Determine the (X, Y) coordinate at the center of the cell enclosing the given text.  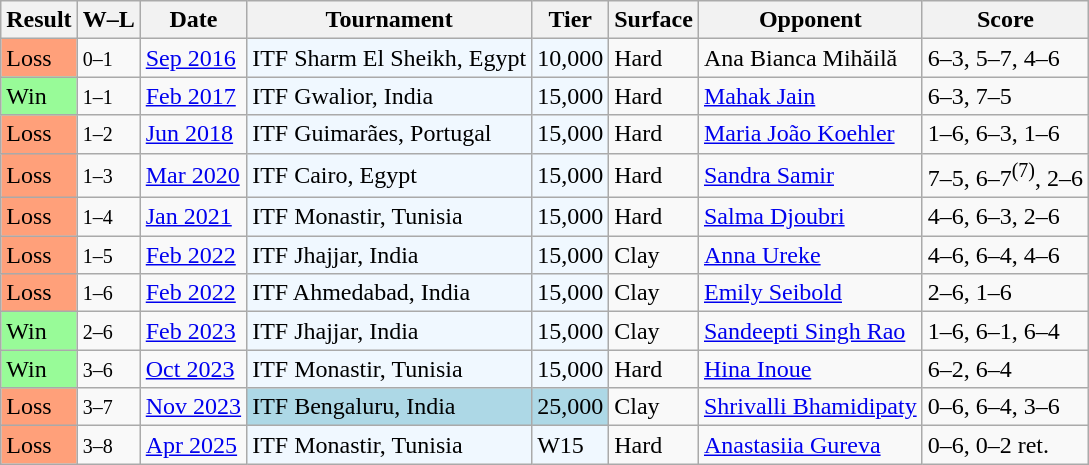
Feb 2017 (193, 96)
Shrivalli Bhamidipaty (810, 407)
Jun 2018 (193, 134)
W–L (108, 20)
3–6 (108, 369)
ITF Bengaluru, India (390, 407)
Anastasiia Gureva (810, 445)
7–5, 6–7(7), 2–6 (1005, 176)
Mar 2020 (193, 176)
Hina Inoue (810, 369)
1–6 (108, 293)
Result (39, 20)
Feb 2023 (193, 331)
1–3 (108, 176)
1–5 (108, 255)
Emily Seibold (810, 293)
3–8 (108, 445)
1–2 (108, 134)
Jan 2021 (193, 217)
1–6, 6–1, 6–4 (1005, 331)
6–2, 6–4 (1005, 369)
Oct 2023 (193, 369)
10,000 (570, 58)
W15 (570, 445)
4–6, 6–3, 2–6 (1005, 217)
0–6, 0–2 ret. (1005, 445)
ITF Ahmedabad, India (390, 293)
Opponent (810, 20)
Apr 2025 (193, 445)
4–6, 6–4, 4–6 (1005, 255)
6–3, 7–5 (1005, 96)
Date (193, 20)
Salma Djoubri (810, 217)
Sandra Samir (810, 176)
1–1 (108, 96)
Mahak Jain (810, 96)
ITF Guimarães, Portugal (390, 134)
Sandeepti Singh Rao (810, 331)
6–3, 5–7, 4–6 (1005, 58)
ITF Cairo, Egypt (390, 176)
Sep 2016 (193, 58)
Anna Ureke (810, 255)
1–6, 6–3, 1–6 (1005, 134)
Nov 2023 (193, 407)
ITF Gwalior, India (390, 96)
2–6 (108, 331)
0–6, 6–4, 3–6 (1005, 407)
Surface (654, 20)
1–4 (108, 217)
2–6, 1–6 (1005, 293)
25,000 (570, 407)
Maria João Koehler (810, 134)
0–1 (108, 58)
ITF Sharm El Sheikh, Egypt (390, 58)
Tournament (390, 20)
Ana Bianca Mihăilă (810, 58)
Tier (570, 20)
3–7 (108, 407)
Score (1005, 20)
